Extract the [x, y] coordinate from the center of the cell holding the provided text.  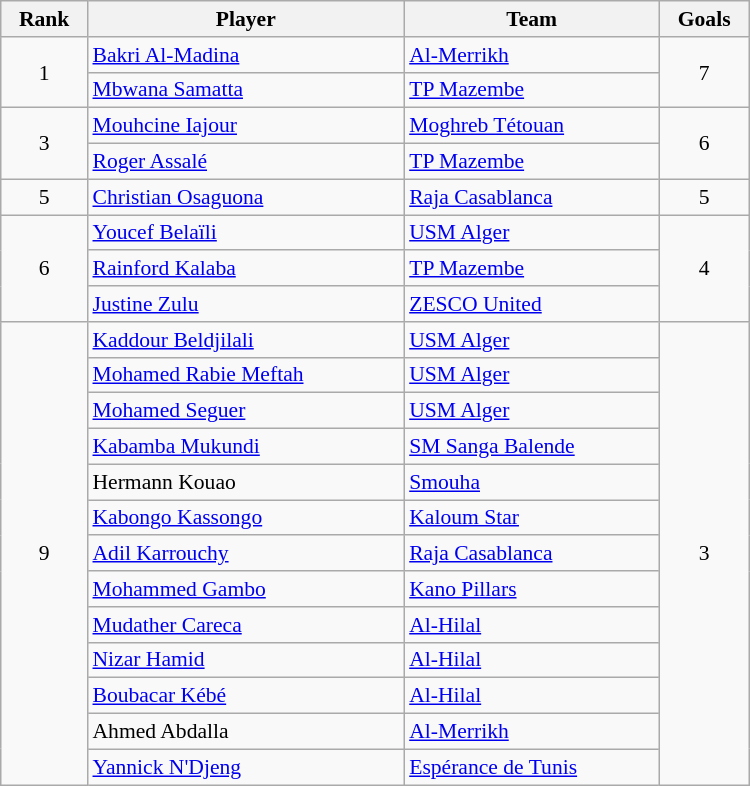
Roger Assalé [246, 162]
Mohammed Gambo [246, 589]
Espérance de Tunis [532, 767]
Ahmed Abdalla [246, 732]
ZESCO United [532, 304]
Adil Karrouchy [246, 554]
Mudather Careca [246, 625]
Yannick N'Djeng [246, 767]
Youcef Belaïli [246, 233]
Christian Osaguona [246, 197]
Mohamed Seguer [246, 411]
Rainford Kalaba [246, 269]
Smouha [532, 482]
Justine Zulu [246, 304]
Mouhcine Iajour [246, 126]
4 [704, 268]
Moghreb Tétouan [532, 126]
Kabongo Kassongo [246, 518]
Player [246, 19]
Nizar Hamid [246, 660]
1 [44, 72]
Kaddour Beldjilali [246, 340]
7 [704, 72]
Bakri Al-Madina [246, 55]
Boubacar Kébé [246, 696]
Team [532, 19]
SM Sanga Balende [532, 447]
Kabamba Mukundi [246, 447]
9 [44, 554]
Goals [704, 19]
Mohamed Rabie Meftah [246, 375]
Rank [44, 19]
Mbwana Samatta [246, 90]
Hermann Kouao [246, 482]
Kaloum Star [532, 518]
Kano Pillars [532, 589]
